From the cell containing the given text, extract its center point as [X, Y] coordinate. 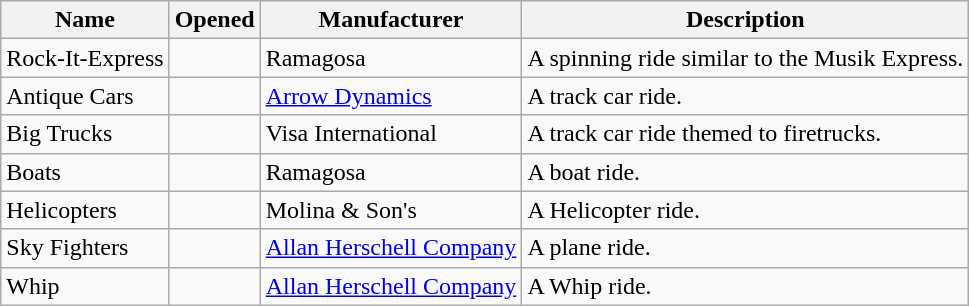
Description [746, 20]
A boat ride. [746, 172]
Name [85, 20]
Whip [85, 286]
Arrow Dynamics [391, 96]
Rock-It-Express [85, 58]
Antique Cars [85, 96]
A spinning ride similar to the Musik Express. [746, 58]
A Whip ride. [746, 286]
Opened [214, 20]
A plane ride. [746, 248]
A Helicopter ride. [746, 210]
Big Trucks [85, 134]
A track car ride. [746, 96]
Sky Fighters [85, 248]
Visa International [391, 134]
A track car ride themed to firetrucks. [746, 134]
Manufacturer [391, 20]
Molina & Son's [391, 210]
Helicopters [85, 210]
Boats [85, 172]
